Capture the cell that displays the provided text and extract its (x, y) central coordinate. 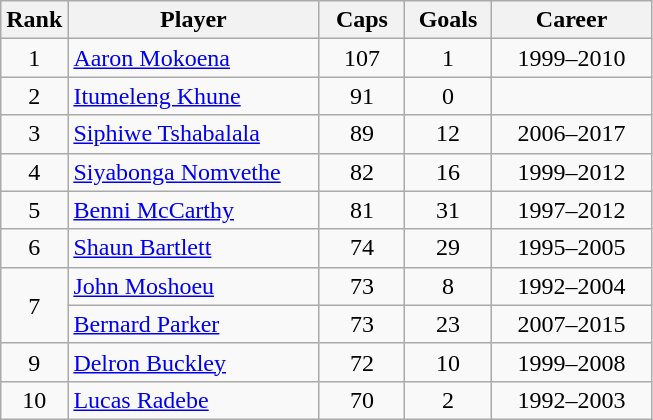
1999–2012 (572, 172)
Itumeleng Khune (194, 96)
Bernard Parker (194, 324)
John Moshoeu (194, 286)
29 (448, 248)
1999–2008 (572, 362)
Siphiwe Tshabalala (194, 134)
9 (34, 362)
1995–2005 (572, 248)
Benni McCarthy (194, 210)
Lucas Radebe (194, 400)
74 (362, 248)
Aaron Mokoena (194, 58)
89 (362, 134)
107 (362, 58)
Siyabonga Nomvethe (194, 172)
7 (34, 305)
0 (448, 96)
Goals (448, 20)
8 (448, 286)
Caps (362, 20)
4 (34, 172)
2007–2015 (572, 324)
3 (34, 134)
12 (448, 134)
2006–2017 (572, 134)
Career (572, 20)
1999–2010 (572, 58)
Shaun Bartlett (194, 248)
31 (448, 210)
16 (448, 172)
82 (362, 172)
72 (362, 362)
Delron Buckley (194, 362)
6 (34, 248)
1997–2012 (572, 210)
23 (448, 324)
Player (194, 20)
1992–2003 (572, 400)
1992–2004 (572, 286)
Rank (34, 20)
70 (362, 400)
81 (362, 210)
5 (34, 210)
91 (362, 96)
